Capture the cell that displays the provided text and extract its (X, Y) central coordinate. 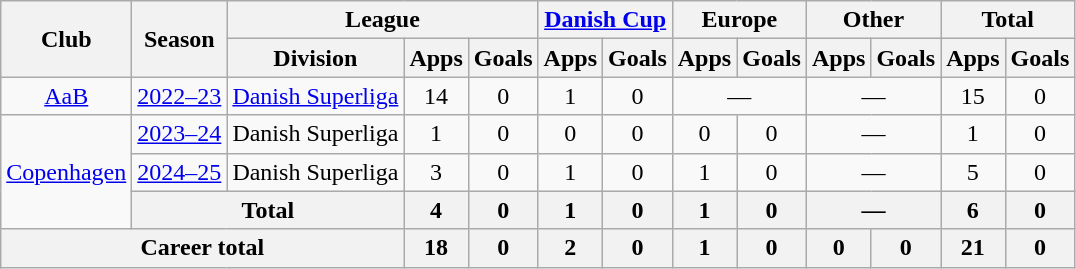
Season (180, 39)
Club (66, 39)
14 (436, 96)
AaB (66, 96)
Europe (739, 20)
2024–25 (180, 172)
League (382, 20)
Division (316, 58)
Other (873, 20)
2022–23 (180, 96)
2 (570, 248)
Career total (202, 248)
18 (436, 248)
15 (973, 96)
Danish Cup (605, 20)
21 (973, 248)
6 (973, 210)
3 (436, 172)
2023–24 (180, 134)
4 (436, 210)
Copenhagen (66, 172)
5 (973, 172)
